Determine the (x, y) coordinate at the center of the cell enclosing the given text.  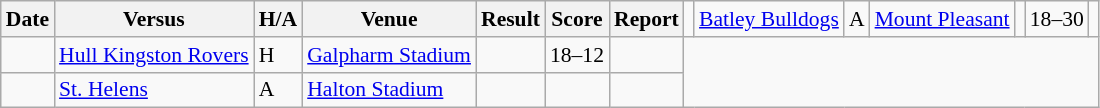
18–12 (577, 55)
Mount Pleasant (942, 19)
Venue (389, 19)
Date (28, 19)
Halton Stadium (389, 90)
Batley Bulldogs (769, 19)
Result (510, 19)
Galpharm Stadium (389, 55)
Report (646, 19)
H (278, 55)
St. Helens (154, 90)
H/A (278, 19)
Score (577, 19)
Hull Kingston Rovers (154, 55)
18–30 (1057, 19)
Versus (154, 19)
